Find where the given text appears and provide that cell's center as [X, Y] coordinate. 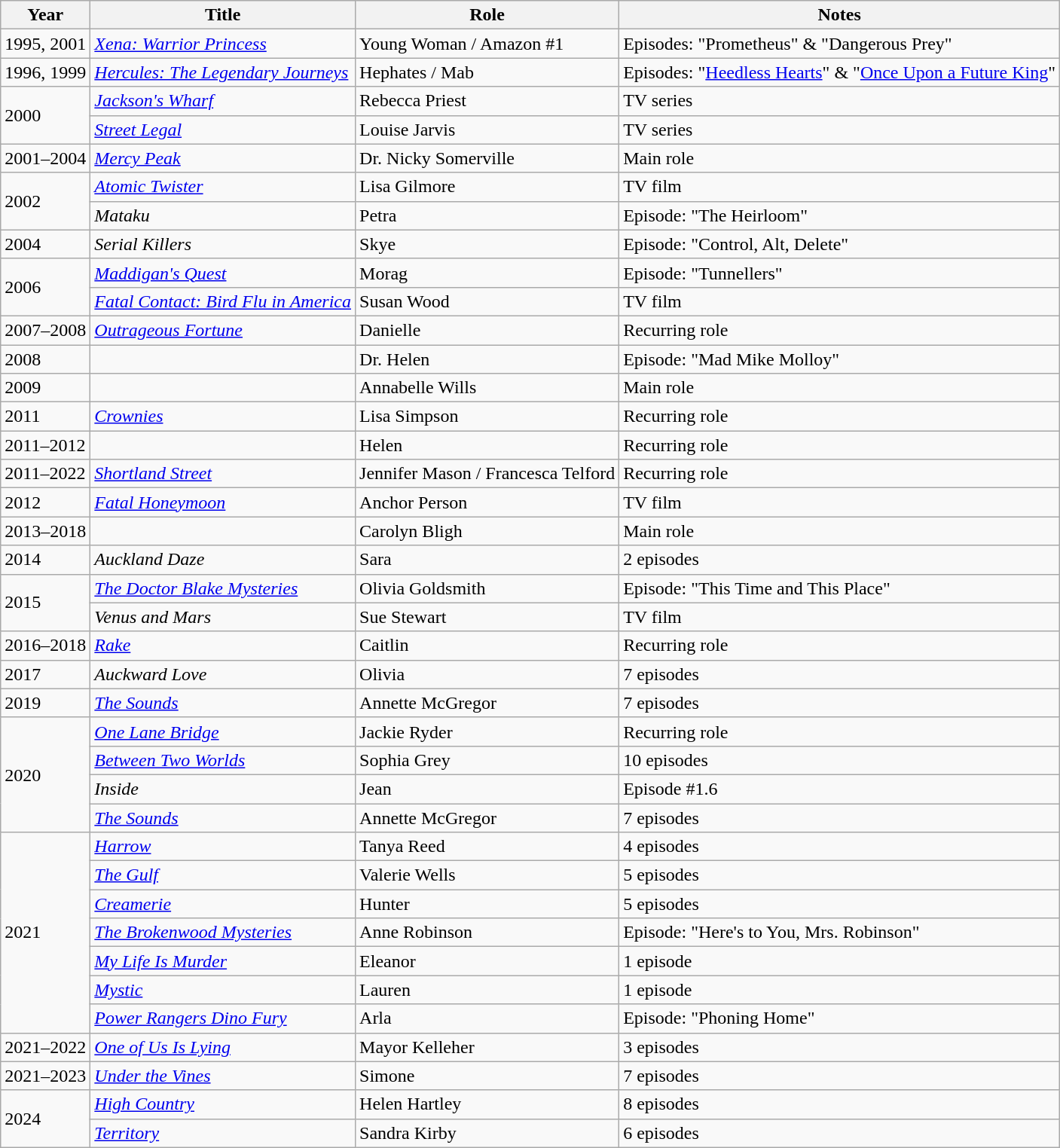
2006 [45, 287]
Helen [487, 445]
2024 [45, 1119]
Tanya Reed [487, 847]
The Gulf [223, 875]
Young Woman / Amazon #1 [487, 44]
Episode: "Phoning Home" [839, 1018]
Caitlin [487, 646]
Hercules: The Legendary Journeys [223, 72]
Skye [487, 244]
Atomic Twister [223, 187]
Carolyn Bligh [487, 531]
Fatal Honeymoon [223, 502]
Episode: "Here's to You, Mrs. Robinson" [839, 933]
2021–2022 [45, 1047]
10 episodes [839, 760]
Episode: "The Heirloom" [839, 215]
2000 [45, 115]
3 episodes [839, 1047]
Annabelle Wills [487, 388]
Eleanor [487, 961]
Dr. Helen [487, 359]
Power Rangers Dino Fury [223, 1018]
Shortland Street [223, 474]
Lisa Simpson [487, 417]
2016–2018 [45, 646]
2 episodes [839, 560]
1995, 2001 [45, 44]
Notes [839, 15]
Sue Stewart [487, 617]
Danielle [487, 330]
Rake [223, 646]
2019 [45, 703]
Olivia [487, 674]
Morag [487, 273]
Arla [487, 1018]
2001–2004 [45, 158]
Louise Jarvis [487, 130]
Sandra Kirby [487, 1133]
1996, 1999 [45, 72]
2021–2023 [45, 1076]
Between Two Worlds [223, 760]
Venus and Mars [223, 617]
My Life Is Murder [223, 961]
2007–2008 [45, 330]
2002 [45, 201]
Maddigan's Quest [223, 273]
One Lane Bridge [223, 731]
Helen Hartley [487, 1104]
Serial Killers [223, 244]
Outrageous Fortune [223, 330]
Role [487, 15]
Episodes: "Heedless Hearts" & "Once Upon a Future King" [839, 72]
2008 [45, 359]
Territory [223, 1133]
4 episodes [839, 847]
Simone [487, 1076]
Jean [487, 789]
Street Legal [223, 130]
2014 [45, 560]
2020 [45, 774]
Episode: "Control, Alt, Delete" [839, 244]
Title [223, 15]
Lisa Gilmore [487, 187]
Episode #1.6 [839, 789]
Hephates / Mab [487, 72]
Hunter [487, 904]
Xena: Warrior Princess [223, 44]
Mystic [223, 990]
Fatal Contact: Bird Flu in America [223, 301]
Sophia Grey [487, 760]
Valerie Wells [487, 875]
The Brokenwood Mysteries [223, 933]
Mayor Kelleher [487, 1047]
Dr. Nicky Somerville [487, 158]
Petra [487, 215]
Rebecca Priest [487, 101]
2015 [45, 603]
Anchor Person [487, 502]
One of Us Is Lying [223, 1047]
Episode: "This Time and This Place" [839, 588]
Auckward Love [223, 674]
2004 [45, 244]
Under the Vines [223, 1076]
2009 [45, 388]
Crownies [223, 417]
2021 [45, 933]
2012 [45, 502]
Sara [487, 560]
Jackson's Wharf [223, 101]
Episode: "Tunnellers" [839, 273]
8 episodes [839, 1104]
2013–2018 [45, 531]
High Country [223, 1104]
Mercy Peak [223, 158]
Jackie Ryder [487, 731]
2011–2012 [45, 445]
Creamerie [223, 904]
Susan Wood [487, 301]
Olivia Goldsmith [487, 588]
2011–2022 [45, 474]
Inside [223, 789]
The Doctor Blake Mysteries [223, 588]
Jennifer Mason / Francesca Telford [487, 474]
Anne Robinson [487, 933]
Auckland Daze [223, 560]
6 episodes [839, 1133]
2017 [45, 674]
Year [45, 15]
Episode: "Mad Mike Molloy" [839, 359]
Episodes: "Prometheus" & "Dangerous Prey" [839, 44]
Lauren [487, 990]
Harrow [223, 847]
2011 [45, 417]
Mataku [223, 215]
